Determine the [x, y] coordinate at the center of the cell enclosing the given text.  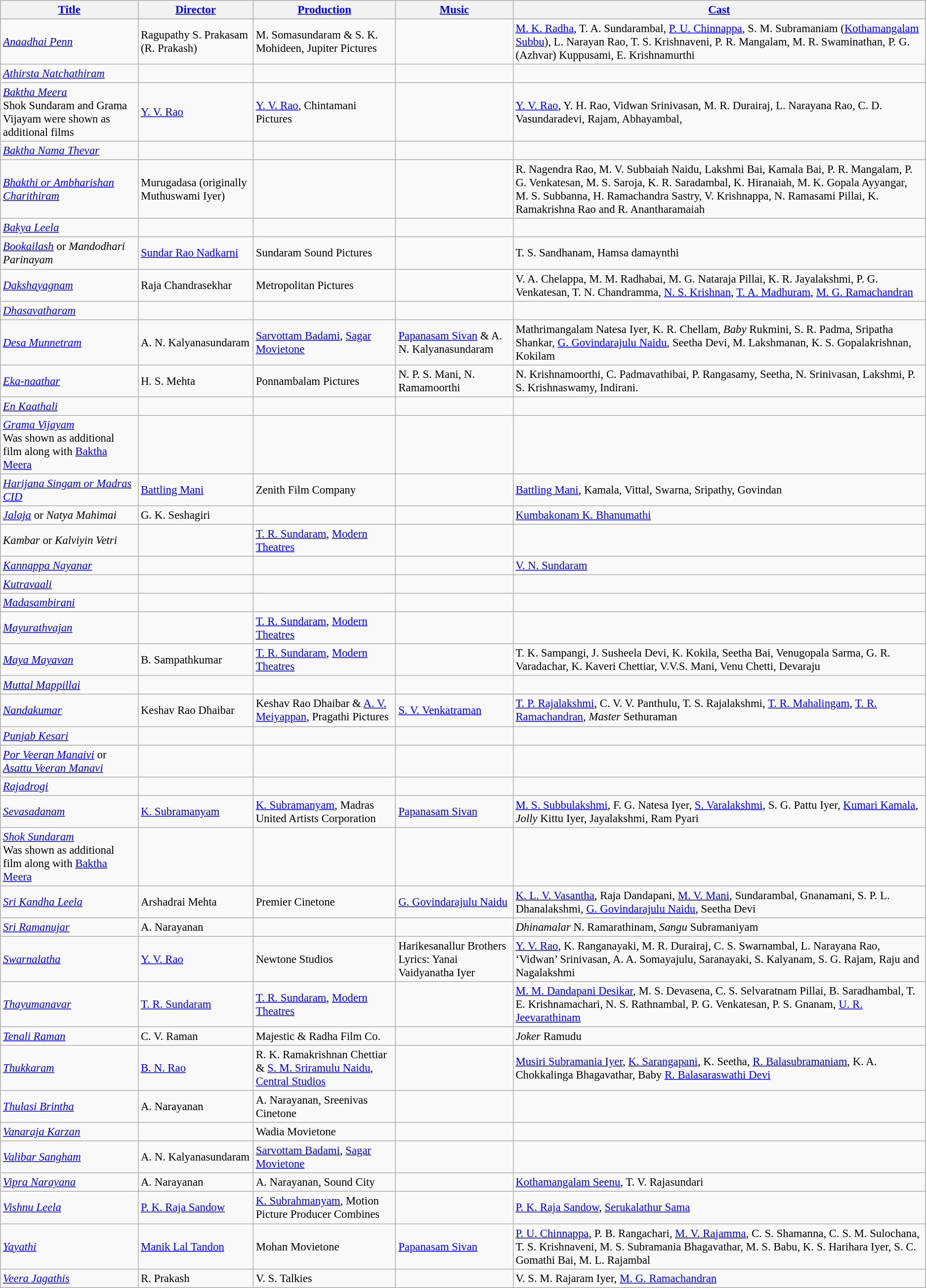
Tenali Raman [69, 1037]
R. Prakash [196, 1278]
Zenith Film Company [324, 490]
A. Narayanan, Sound City [324, 1182]
Wadia Movietone [324, 1132]
Sri Kandha Leela [69, 902]
Metropolitan Pictures [324, 286]
Keshav Rao Dhaibar [196, 710]
Nandakumar [69, 710]
Harikesanallur BrothersLyrics: Yanai Vaidyanatha Iyer [455, 959]
Newtone Studios [324, 959]
Battling Mani, Kamala, Vittal, Swarna, Sripathy, Govindan [719, 490]
Harijana Singam or Madras CID [69, 490]
Production [324, 10]
Mohan Movietone [324, 1246]
Kumbakonam K. Bhanumathi [719, 515]
Mayurathvajan [69, 628]
V. N. Sundaram [719, 566]
S. V. Venkatraman [455, 710]
M. Somasundaram & S. K. Mohideen, Jupiter Pictures [324, 42]
Murugadasa (originally Muthuswami Iyer) [196, 190]
Battling Mani [196, 490]
T. S. Sandhanam, Hamsa damaynthi [719, 253]
Por Veeran Manaivi or Asattu Veeran Manavi [69, 761]
Thulasi Brintha [69, 1107]
G. K. Seshagiri [196, 515]
En Kaathali [69, 406]
Kambar or Kalviyin Vetri [69, 540]
Y. V. Rao, Chintamani Pictures [324, 113]
Bhakthi or Ambharishan Charithiram [69, 190]
Baktha MeeraShok Sundaram and Grama Vijayam were shown as additional films [69, 113]
Majestic & Radha Film Co. [324, 1037]
Sundar Rao Nadkarni [196, 253]
Dhasavatharam [69, 310]
Ragupathy S. Prakasam (R. Prakash) [196, 42]
Raja Chandrasekhar [196, 286]
Keshav Rao Dhaibar & A. V. Meiyappan, Pragathi Pictures [324, 710]
Maya Mayavan [69, 660]
Cast [719, 10]
Eka-naathar [69, 380]
Jalaja or Natya Mahimai [69, 515]
Thukkaram [69, 1068]
Kothamangalam Seenu, T. V. Rajasundari [719, 1182]
Veera Jagathis [69, 1278]
Athirsta Natchathiram [69, 74]
Yayathi [69, 1246]
Ponnambalam Pictures [324, 380]
Rajadrogi [69, 786]
R. K. Ramakrishnan Chettiar & S. M. Sriramulu Naidu, Central Studios [324, 1068]
T. R. Sundaram [196, 1004]
T. K. Sampangi, J. Susheela Devi, K. Kokila, Seetha Bai, Venugopala Sarma, G. R. Varadachar, K. Kaveri Chettiar, V.V.S. Mani, Venu Chetti, Devaraju [719, 660]
K. Subramanyam, Madras United Artists Corporation [324, 811]
Kannappa Nayanar [69, 566]
Bookailash or Mandodhari Parinayam [69, 253]
Madasambirani [69, 603]
Kutravaali [69, 584]
Vishnu Leela [69, 1207]
Shok SundaramWas shown as additional film along with Baktha Meera [69, 857]
Swarnalatha [69, 959]
H. S. Mehta [196, 380]
Punjab Kesari [69, 736]
B. Sampathkumar [196, 660]
Sevasadanam [69, 811]
Premier Cinetone [324, 902]
A. Narayanan, Sreenivas Cinetone [324, 1107]
Vipra Narayana [69, 1182]
C. V. Raman [196, 1037]
Thayumanavar [69, 1004]
Title [69, 10]
M. S. Subbulakshmi, F. G. Natesa Iyer, S. Varalakshmi, S. G. Pattu Iyer, Kumari Kamala, Jolly Kittu Iyer, Jayalakshmi, Ram Pyari [719, 811]
V. S. Talkies [324, 1278]
Dhinamalar N. Ramarathinam, Sangu Subramaniyam [719, 927]
Joker Ramudu [719, 1037]
Sri Ramanujar [69, 927]
B. N. Rao [196, 1068]
P. K. Raja Sandow, Serukalathur Sama [719, 1207]
Grama VijayamWas shown as additional film along with Baktha Meera [69, 445]
Director [196, 10]
Desa Munnetram [69, 342]
Sundaram Sound Pictures [324, 253]
Bakya Leela [69, 228]
Valibar Sangham [69, 1157]
Muttal Mappillai [69, 685]
Papanasam Sivan & A. N. Kalyanasundaram [455, 342]
P. K. Raja Sandow [196, 1207]
Vanaraja Karzan [69, 1132]
Dakshayagnam [69, 286]
Arshadrai Mehta [196, 902]
G. Govindarajulu Naidu [455, 902]
Y. V. Rao, Y. H. Rao, Vidwan Srinivasan, M. R. Durairaj, L. Narayana Rao, C. D. Vasundaradevi, Rajam, Abhayambal, [719, 113]
K. L. V. Vasantha, Raja Dandapani, M. V. Mani, Sundarambal, Gnanamani, S. P. L. Dhanalakshmi, G. Govindarajulu Naidu, Seetha Devi [719, 902]
K. Subramanyam [196, 811]
Manik Lal Tandon [196, 1246]
T. P. Rajalakshmi, C. V. V. Panthulu, T. S. Rajalakshmi, T. R. Mahalingam, T. R. Ramachandran, Master Sethuraman [719, 710]
V. S. M. Rajaram Iyer, M. G. Ramachandran [719, 1278]
K. Subrahmanyam, Motion Picture Producer Combines [324, 1207]
Baktha Nama Thevar [69, 151]
N. P. S. Mani, N. Ramamoorthi [455, 380]
Anaadhai Penn [69, 42]
N. Krishnamoorthi, C. Padmavathibai, P. Rangasamy, Seetha, N. Srinivasan, Lakshmi, P. S. Krishnaswamy, Indirani. [719, 380]
Music [455, 10]
Musiri Subramania Iyer, K. Sarangapani, K. Seetha, R. Balasubramaniam, K. A. Chokkalinga Bhagavathar, Baby R. Balasaraswathi Devi [719, 1068]
